Return (X, Y) of the center of cell containing provided text 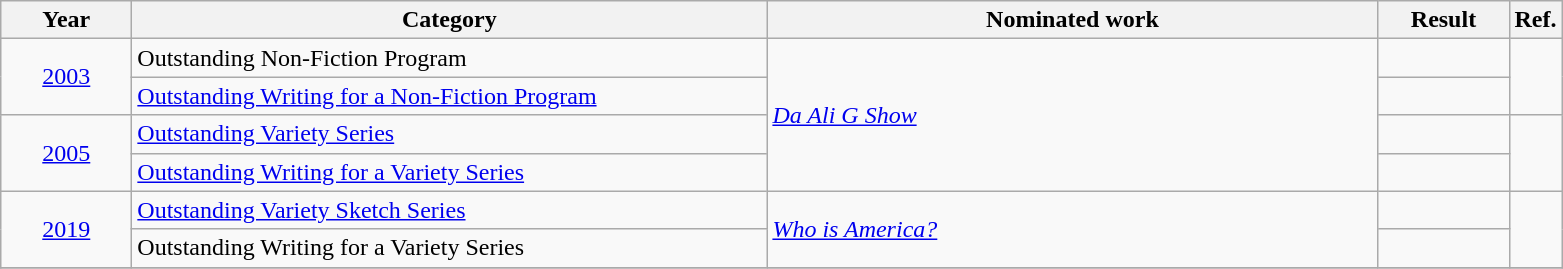
Outstanding Variety Sketch Series (450, 210)
2003 (66, 77)
Nominated work (1072, 20)
Year (66, 20)
2019 (66, 229)
Who is America? (1072, 229)
Result (1444, 20)
Ref. (1536, 20)
Outstanding Writing for a Non-Fiction Program (450, 96)
Outstanding Variety Series (450, 134)
2005 (66, 153)
Outstanding Non-Fiction Program (450, 58)
Category (450, 20)
Da Ali G Show (1072, 115)
